Output the [X, Y] coordinate of the center of the cell containing the given text.  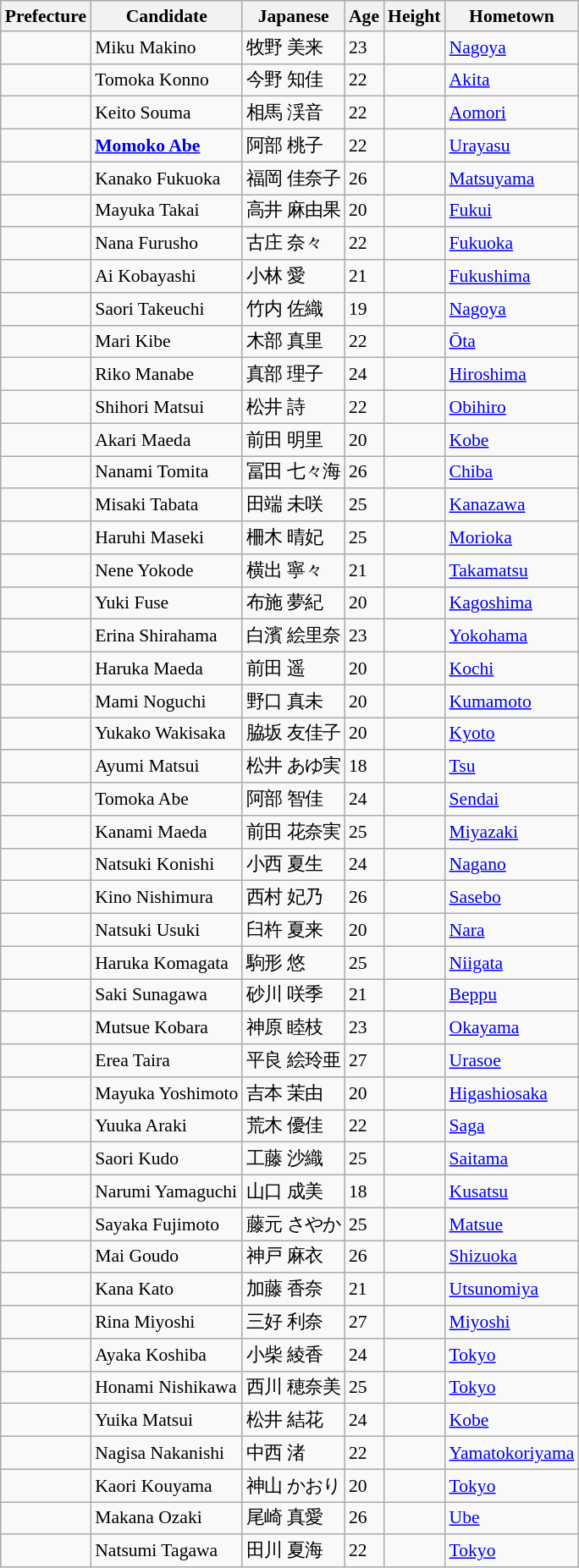
平良 絵玲亜 [293, 1061]
Miyazaki [512, 833]
Mutsue Kobara [166, 1029]
Matsuyama [512, 178]
横出 寧々 [293, 570]
荒木 優佳 [293, 1125]
Japanese [293, 16]
野口 真未 [293, 701]
Morioka [512, 538]
Hometown [512, 16]
山口 成美 [293, 1191]
Sayaka Fujimoto [166, 1224]
Kochi [512, 668]
中西 渚 [293, 1454]
Kanami Maeda [166, 833]
Yuki Fuse [166, 602]
Shihori Matsui [166, 408]
吉本 茉由 [293, 1093]
Matsue [512, 1224]
Akita [512, 80]
西村 妃乃 [293, 897]
Tsu [512, 767]
今野 知佳 [293, 80]
布施 夢紀 [293, 602]
冨田 七々海 [293, 472]
田端 未咲 [293, 506]
脇坂 友佳子 [293, 734]
柵木 晴妃 [293, 538]
小西 夏生 [293, 865]
Mayuka Takai [166, 212]
Natsuki Usuki [166, 931]
Shizuoka [512, 1257]
三好 利奈 [293, 1322]
Nene Yokode [166, 570]
Candidate [166, 16]
Kyoto [512, 734]
Prefecture [46, 16]
前田 花奈実 [293, 833]
Mai Goudo [166, 1257]
Nagisa Nakanishi [166, 1454]
Sasebo [512, 897]
松井 結花 [293, 1420]
Kagoshima [512, 602]
Erea Taira [166, 1061]
古庄 奈々 [293, 244]
Haruka Komagata [166, 963]
小林 愛 [293, 276]
Kusatsu [512, 1191]
Sendai [512, 799]
相馬 渓音 [293, 113]
Saki Sunagawa [166, 995]
Ōta [512, 342]
Mayuka Yoshimoto [166, 1093]
Mari Kibe [166, 342]
加藤 香奈 [293, 1290]
Fukui [512, 212]
Natsuki Konishi [166, 865]
Kaori Kouyama [166, 1486]
Miyoshi [512, 1322]
Higashiosaka [512, 1093]
Makana Ozaki [166, 1518]
Keito Souma [166, 113]
工藤 沙織 [293, 1159]
神戸 麻衣 [293, 1257]
Age [364, 16]
Fukuoka [512, 244]
Kanazawa [512, 506]
前田 明里 [293, 440]
尾崎 真愛 [293, 1518]
Takamatsu [512, 570]
砂川 咲季 [293, 995]
Narumi Yamaguchi [166, 1191]
Ai Kobayashi [166, 276]
田川 夏海 [293, 1552]
Rina Miyoshi [166, 1322]
竹内 佐織 [293, 310]
Nagano [512, 865]
木部 真里 [293, 342]
Yuika Matsui [166, 1420]
阿部 智佳 [293, 799]
Ube [512, 1518]
19 [364, 310]
Nara [512, 931]
Saori Kudo [166, 1159]
小柴 綾香 [293, 1356]
Saori Takeuchi [166, 310]
Height [414, 16]
Chiba [512, 472]
Haruka Maeda [166, 668]
Saga [512, 1125]
Erina Shirahama [166, 636]
Niigata [512, 963]
阿部 桃子 [293, 146]
Yamatokoriyama [512, 1454]
Aomori [512, 113]
神山 かおり [293, 1486]
Honami Nishikawa [166, 1388]
Riko Manabe [166, 374]
臼杵 夏来 [293, 931]
松井 あゆ実 [293, 767]
Akari Maeda [166, 440]
Saitama [512, 1159]
Haruhi Maseki [166, 538]
Obihiro [512, 408]
Yukako Wakisaka [166, 734]
Fukushima [512, 276]
Yokohama [512, 636]
高井 麻由果 [293, 212]
藤元 さやか [293, 1224]
Miku Makino [166, 47]
Kumamoto [512, 701]
Mami Noguchi [166, 701]
前田 遥 [293, 668]
Ayaka Koshiba [166, 1356]
Tomoka Konno [166, 80]
Okayama [512, 1029]
Nana Furusho [166, 244]
牧野 美来 [293, 47]
Natsumi Tagawa [166, 1552]
Misaki Tabata [166, 506]
駒形 悠 [293, 963]
Kana Kato [166, 1290]
Urayasu [512, 146]
Hiroshima [512, 374]
福岡 佳奈子 [293, 178]
神原 睦枝 [293, 1029]
Kanako Fukuoka [166, 178]
松井 詩 [293, 408]
西川 穂奈美 [293, 1388]
Momoko Abe [166, 146]
Ayumi Matsui [166, 767]
Kino Nishimura [166, 897]
Yuuka Araki [166, 1125]
真部 理子 [293, 374]
Tomoka Abe [166, 799]
Urasoe [512, 1061]
Nanami Tomita [166, 472]
Utsunomiya [512, 1290]
白濱 絵里奈 [293, 636]
Beppu [512, 995]
